Search for the cell housing the specified text and yield its (x, y) center coordinate. 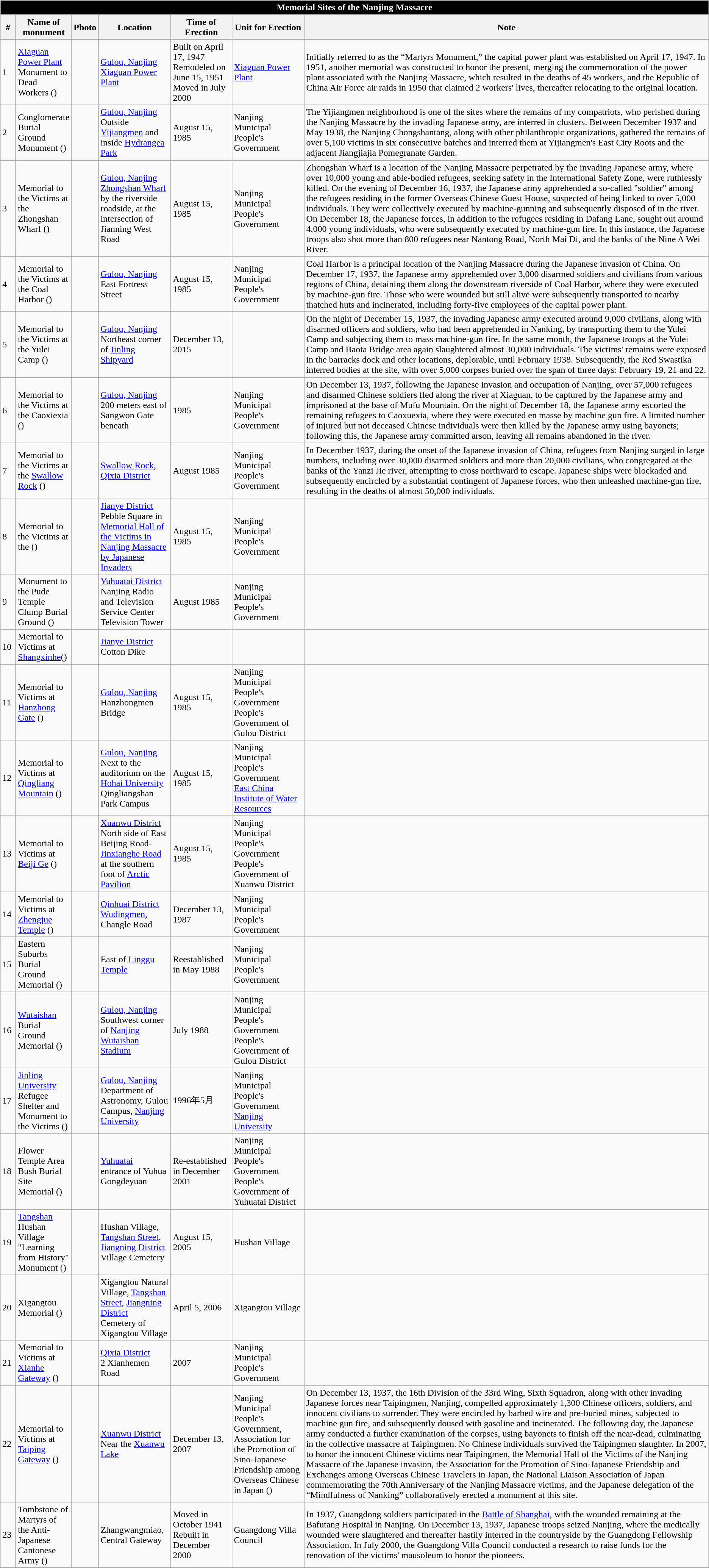
Guangdong Villa Council (268, 1535)
Gulou, NanjingEast Fortress Street (135, 284)
Nanjing Municipal People's Government Nanjing University (268, 1101)
Gulou, NanjingNext to the auditorium on the Hohai University Qingliangshan Park Campus (135, 778)
July 1988 (201, 1030)
Monument to the Pude Temple Clump Burial Ground () (44, 602)
Xuanwu DistrictNear the Xuanwu Lake (135, 1444)
1996年5月 (201, 1101)
Gulou, NanjingHanzhongmen Bridge (135, 702)
Gulou, NanjingZhongshan Wharf by the riverside roadside, at the intersection of Jianning West Road (135, 208)
Photo (85, 27)
Tangshan Hushan Village "Learning from History" Monument () (44, 1242)
14 (8, 915)
20 (8, 1308)
Flower Temple Area Bush Burial Site Memorial () (44, 1171)
Re-established in December 2001 (201, 1171)
Built on April 17, 1947Remodeled on June 15, 1951Moved in July 2000 (201, 72)
Memorial to Victims at Zhengjue Temple () (44, 915)
Zhangwangmiao, Central Gateway (135, 1535)
Memorial to Victims at Qingliang Mountain () (44, 778)
Xigangtou Memorial () (44, 1308)
August 15, 2005 (201, 1242)
Tombstone of Martyrs of the Anti-Japanese Cantonese Army () (44, 1535)
December 13, 2007 (201, 1444)
Swallow Rock, Qixia District (135, 471)
Memorial Sites of the Nanjing Massacre (354, 8)
Yuhuataientrance of Yuhua Gongdeyuan (135, 1171)
Memorial to the Victims at the Zhongshan Wharf () (44, 208)
Location (135, 27)
Qixia District2 Xianhemen Road (135, 1363)
East of Linggu Temple (135, 965)
8 (8, 536)
22 (8, 1444)
Jianye DistrictCotton Dike (135, 647)
19 (8, 1242)
Gulou, Nanjing200 meters east of Sangwon Gate beneath (135, 410)
Gulou, NanjingOutside Yijiangmen and inside Hydrangea Park (135, 133)
5 (8, 345)
Xiaguan Power Plant Monument to Dead Workers () (44, 72)
# (8, 27)
Jinling University Refugee Shelter and Monument to the Victims () (44, 1101)
Memorial to Victims at Shangxinhe() (44, 647)
6 (8, 410)
Memorial to Victims at Taiping Gateway () (44, 1444)
11 (8, 702)
Reestablished in May 1988 (201, 965)
17 (8, 1101)
Moved in October 1941Rebuilt in December 2000 (201, 1535)
21 (8, 1363)
Memorial to Victims at Xianhe Gateway () (44, 1363)
2007 (201, 1363)
7 (8, 471)
Name of monument (44, 27)
Memorial to the Victims at the Coal Harbor () (44, 284)
April 5, 2006 (201, 1308)
Memorial to the Victims at the Yulei Camp () (44, 345)
December 13, 2015 (201, 345)
Xiaguan Power Plant (268, 72)
Unit for Erection (268, 27)
1985 (201, 410)
Nanjing Municipal People's Government, Association for the Promotion of Sino-Japanese Friendship among Overseas Chinese in Japan () (268, 1444)
Wutaishan Burial Ground Memorial () (44, 1030)
Hushan Village (268, 1242)
Memorial to Victims at Hanzhong Gate () (44, 702)
Nanjing Municipal People's GovernmentEast China Institute of Water Resources (268, 778)
23 (8, 1535)
12 (8, 778)
18 (8, 1171)
4 (8, 284)
3 (8, 208)
Jianye DistrictPebble Square in Memorial Hall of the Victims in Nanjing Massacre by Japanese Invaders (135, 536)
Time of Erection (201, 27)
1 (8, 72)
Memorial to the Victims at the () (44, 536)
Eastern Suburbs Burial Ground Memorial () (44, 965)
Memorial to Victims at Beiji Ge () (44, 854)
Xuanwu DistrictNorth side of East Beijing Road-Jinxianghe Road at the southern foot of Arctic Pavilion (135, 854)
Yuhuatai DistrictNanjing Radio and Television Service Center Television Tower (135, 602)
Memorial to the Victims at the Swallow Rock () (44, 471)
Nanjing Municipal People's GovernmentPeople's Government of Yuhuatai District (268, 1171)
Gulou, NanjingSouthwest corner of Nanjing Wutaishan Stadium (135, 1030)
15 (8, 965)
Gulou, NanjingNortheast corner of Jinling Shipyard (135, 345)
13 (8, 854)
December 13, 1987 (201, 915)
Gulou, NanjingXiaguan Power Plant (135, 72)
Conglomerate Burial Ground Monument () (44, 133)
9 (8, 602)
Memorial to the Victims at the Caoxiexia () (44, 410)
Gulou, NanjingDepartment of Astronomy, Gulou Campus, Nanjing University (135, 1101)
Hushan Village, Tangshan Street, Jiangning District Village Cemetery (135, 1242)
Nanjing Municipal People's GovernmentPeople's Government of Xuanwu District (268, 854)
Xigangtou Natural Village, Tangshan Street, Jiangning District Cemetery of Xigangtou Village (135, 1308)
Qinhuai DistrictWudingmen, Changle Road (135, 915)
Note (506, 27)
10 (8, 647)
16 (8, 1030)
Xigangtou Village (268, 1308)
2 (8, 133)
